Provide the (X, Y) coordinate of the cell's center where the given text is located.  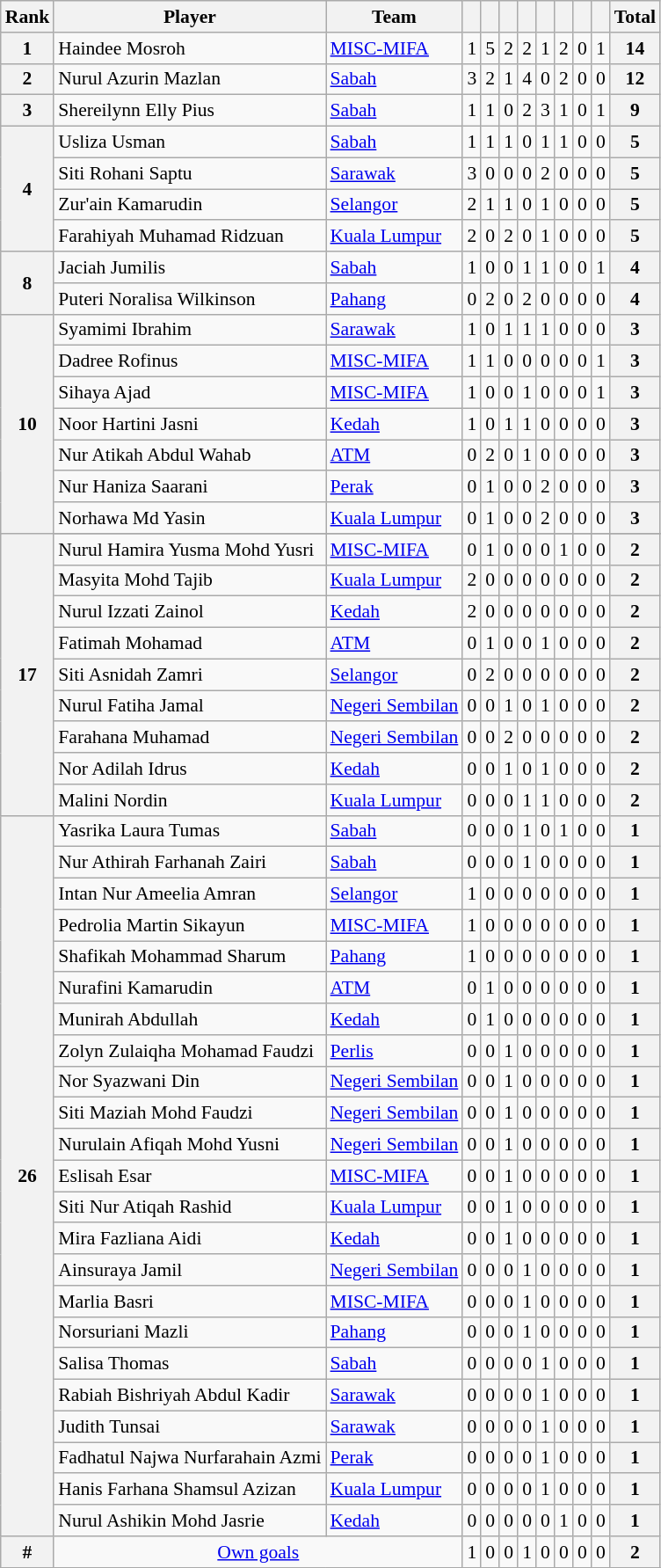
Zur'ain Kamarudin (190, 205)
26 (28, 1175)
Fadhatul Najwa Nurfarahain Azmi (190, 1458)
Total (635, 17)
Nor Adilah Idrus (190, 769)
Nurul Izzati Zainol (190, 612)
Salisa Thomas (190, 1364)
Siti Maziah Mohd Faudzi (190, 1113)
Ainsuraya Jamil (190, 1270)
Haindee Mosroh (190, 48)
Nurul Hamira Yusma Mohd Yusri (190, 550)
# (28, 1552)
Judith Tunsai (190, 1426)
Marlia Basri (190, 1302)
Fatimah Mohamad (190, 644)
Norsuriani Mazli (190, 1332)
Nurul Ashikin Mohd Jasrie (190, 1521)
Shereilynn Elly Pius (190, 111)
Team (395, 17)
Nur Atikah Abdul Wahab (190, 456)
9 (635, 111)
Nurafini Kamarudin (190, 988)
14 (635, 48)
8 (28, 283)
Siti Asnidah Zamri (190, 675)
Nurulain Afiqah Mohd Yusni (190, 1145)
Pedrolia Martin Sikayun (190, 925)
Perlis (395, 1051)
Noor Hartini Jasni (190, 424)
Nur Athirah Farhanah Zairi (190, 863)
Nur Haniza Saarani (190, 487)
Rank (28, 17)
Usliza Usman (190, 142)
Nurul Fatiha Jamal (190, 706)
Munirah Abdullah (190, 1019)
Shafikah Mohammad Sharum (190, 957)
Intan Nur Ameelia Amran (190, 894)
Hanis Farhana Shamsul Azizan (190, 1490)
Syamimi Ibrahim (190, 330)
Nurul Azurin Mazlan (190, 79)
Own goals (258, 1552)
Siti Nur Atiqah Rashid (190, 1207)
Dadree Rofinus (190, 361)
Siti Rohani Saptu (190, 173)
Jaciah Jumilis (190, 267)
Yasrika Laura Tumas (190, 831)
Malini Nordin (190, 800)
Farahiyah Muhamad Ridzuan (190, 237)
Mira Fazliana Aidi (190, 1239)
Rabiah Bishriyah Abdul Kadir (190, 1396)
17 (28, 675)
Norhawa Md Yasin (190, 518)
Player (190, 17)
Farahana Muhamad (190, 738)
Sihaya Ajad (190, 393)
Nor Syazwani Din (190, 1082)
10 (28, 424)
Puteri Noralisa Wilkinson (190, 299)
Zolyn Zulaiqha Mohamad Faudzi (190, 1051)
Masyita Mohd Tajib (190, 580)
Eslisah Esar (190, 1176)
12 (635, 79)
